Capture the cell that displays the provided text and extract its [X, Y] central coordinate. 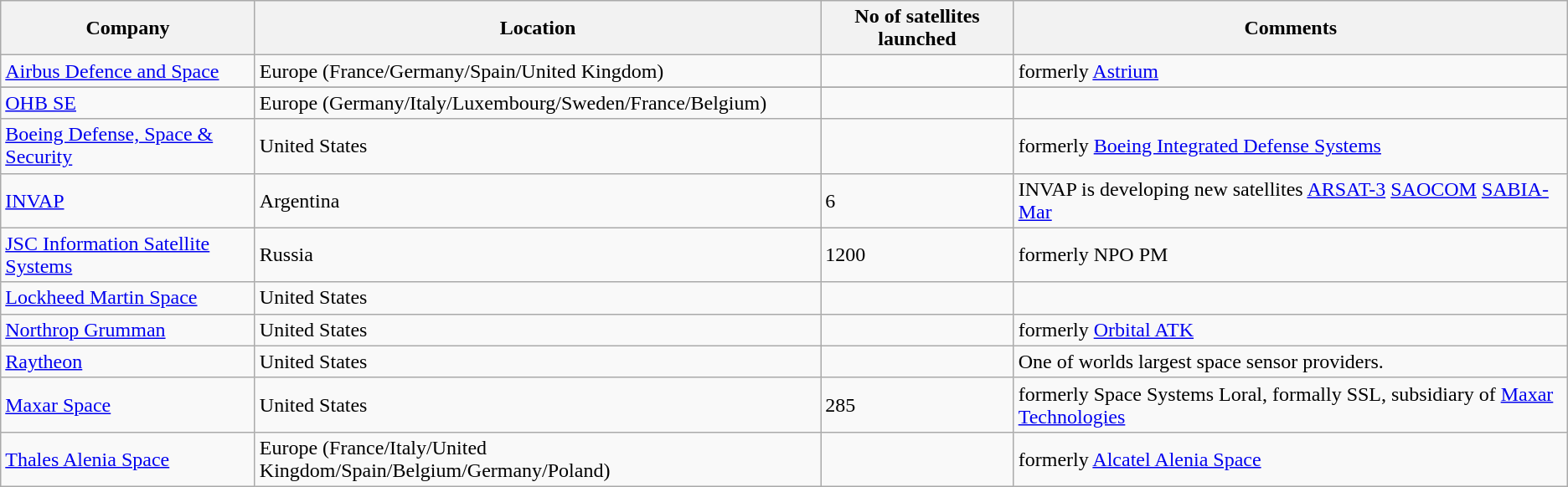
formerly Orbital ATK [1290, 330]
Northrop Grumman [128, 330]
6 [917, 201]
Lockheed Martin Space [128, 298]
Argentina [538, 201]
285 [917, 405]
formerly Boeing Integrated Defense Systems [1290, 146]
Company [128, 28]
Location [538, 28]
Maxar Space [128, 405]
Thales Alenia Space [128, 459]
Comments [1290, 28]
Boeing Defense, Space & Security [128, 146]
Russia [538, 254]
1200 [917, 254]
Europe (France/Italy/United Kingdom/Spain/Belgium/Germany/Poland) [538, 459]
formerly Alcatel Alenia Space [1290, 459]
INVAP [128, 201]
Europe (Germany/Italy/Luxembourg/Sweden/France/Belgium) [538, 103]
formerly NPO PM [1290, 254]
Europe (France/Germany/Spain/United Kingdom) [538, 71]
One of worlds largest space sensor providers. [1290, 361]
formerly Astrium [1290, 71]
OHB SE [128, 103]
Raytheon [128, 361]
INVAP is developing new satellites ARSAT-3 SAOCOM SABIA-Mar [1290, 201]
JSC Information Satellite Systems [128, 254]
Airbus Defence and Space [128, 71]
No of satellites launched [917, 28]
formerly Space Systems Loral, formally SSL, subsidiary of Maxar Technologies [1290, 405]
